Search for the cell housing the specified text and yield its [x, y] center coordinate. 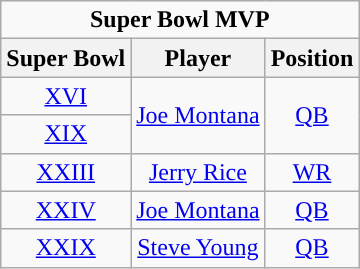
XXIV [66, 210]
WR [312, 172]
Steve Young [198, 248]
XVI [66, 96]
Player [198, 58]
Super Bowl MVP [180, 20]
XXIII [66, 172]
Jerry Rice [198, 172]
XXIX [66, 248]
XIX [66, 134]
Super Bowl [66, 58]
Position [312, 58]
